Output the (x, y) coordinate of the center of the cell containing the given text.  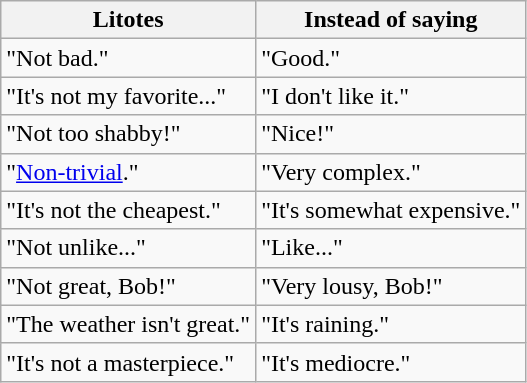
"It's mediocre." (391, 362)
Instead of saying (391, 20)
"Not unlike..." (128, 248)
"I don't like it." (391, 96)
Litotes (128, 20)
"It's not the cheapest." (128, 210)
"It's not my favorite..." (128, 96)
"It's not a masterpiece." (128, 362)
"Very complex." (391, 172)
"Very lousy, Bob!" (391, 286)
"Nice!" (391, 134)
"Not great, Bob!" (128, 286)
"Not bad." (128, 58)
"Like..." (391, 248)
"It's somewhat expensive." (391, 210)
"Not too shabby!" (128, 134)
"The weather isn't great." (128, 324)
"Non-trivial." (128, 172)
"Good." (391, 58)
"It's raining." (391, 324)
